Identify which cell holds the provided text, then report its [X, Y] central coordinate. 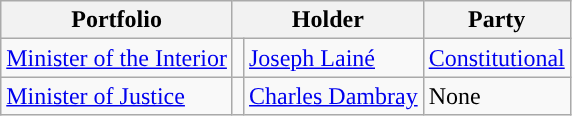
Portfolio [117, 20]
Constitutional [496, 58]
Party [496, 20]
Holder [328, 20]
None [496, 96]
Minister of Justice [117, 96]
Minister of the Interior [117, 58]
Joseph Lainé [333, 58]
Charles Dambray [333, 96]
